Extract the [x, y] coordinate from the center of the cell holding the provided text.  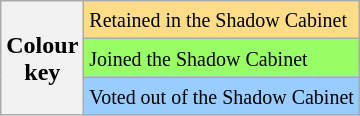
Retained in the Shadow Cabinet [222, 20]
Joined the Shadow Cabinet [222, 58]
Voted out of the Shadow Cabinet [222, 96]
Colourkey [42, 58]
